Identify which cell holds the provided text, then report its [x, y] central coordinate. 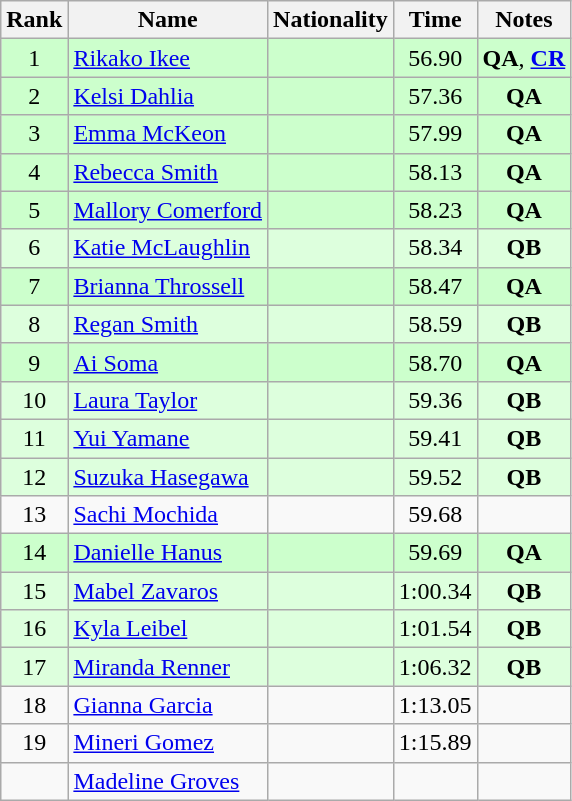
58.23 [435, 210]
14 [34, 553]
57.99 [435, 134]
Danielle Hanus [168, 553]
6 [34, 248]
Mallory Comerford [168, 210]
3 [34, 134]
58.70 [435, 362]
1:01.54 [435, 629]
1:15.89 [435, 743]
Ai Soma [168, 362]
Madeline Groves [168, 781]
2 [34, 96]
Kelsi Dahlia [168, 96]
58.34 [435, 248]
17 [34, 667]
Rebecca Smith [168, 172]
1:13.05 [435, 705]
1:06.32 [435, 667]
4 [34, 172]
Notes [524, 20]
Miranda Renner [168, 667]
Rank [34, 20]
Time [435, 20]
59.36 [435, 400]
Kyla Leibel [168, 629]
Suzuka Hasegawa [168, 477]
Rikako Ikee [168, 58]
7 [34, 286]
Regan Smith [168, 324]
Emma McKeon [168, 134]
58.47 [435, 286]
13 [34, 515]
10 [34, 400]
8 [34, 324]
9 [34, 362]
18 [34, 705]
12 [34, 477]
Brianna Throssell [168, 286]
56.90 [435, 58]
1:00.34 [435, 591]
59.52 [435, 477]
Laura Taylor [168, 400]
Nationality [331, 20]
Yui Yamane [168, 438]
Gianna Garcia [168, 705]
Sachi Mochida [168, 515]
58.59 [435, 324]
59.41 [435, 438]
1 [34, 58]
Mineri Gomez [168, 743]
16 [34, 629]
58.13 [435, 172]
57.36 [435, 96]
Katie McLaughlin [168, 248]
59.69 [435, 553]
19 [34, 743]
QA, CR [524, 58]
Name [168, 20]
5 [34, 210]
15 [34, 591]
Mabel Zavaros [168, 591]
59.68 [435, 515]
11 [34, 438]
